Locate the cell with the specified text and output its [x, y] center coordinate. 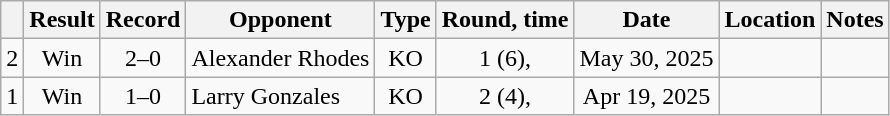
1–0 [143, 96]
Apr 19, 2025 [646, 96]
2 [12, 58]
Round, time [505, 20]
2 (4), [505, 96]
Record [143, 20]
Date [646, 20]
Result [62, 20]
2–0 [143, 58]
Location [770, 20]
May 30, 2025 [646, 58]
Larry Gonzales [280, 96]
Type [406, 20]
1 (6), [505, 58]
Alexander Rhodes [280, 58]
Notes [855, 20]
Opponent [280, 20]
1 [12, 96]
